Capture the cell that displays the provided text and extract its [X, Y] central coordinate. 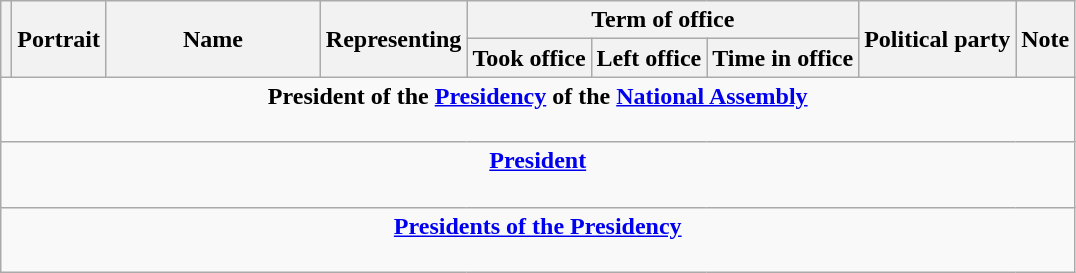
President of the Presidency of the National Assembly [538, 110]
Note [1046, 39]
Political party [938, 39]
Portrait [59, 39]
Name [212, 39]
Presidents of the Presidency [538, 240]
President [538, 174]
Time in office [783, 58]
Left office [649, 58]
Took office [529, 58]
Term of office [663, 20]
Representing [394, 39]
